Provide the [x, y] coordinate of the cell's center where the given text is located.  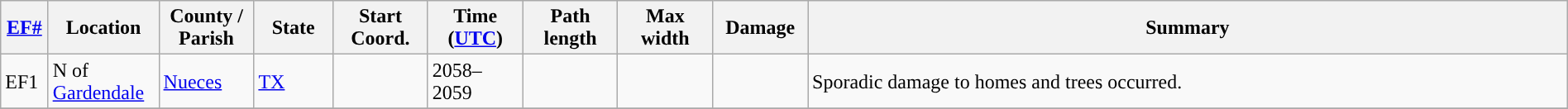
Start Coord. [380, 28]
N of Gardendale [103, 81]
County / Parish [207, 28]
Time (UTC) [475, 28]
Location [103, 28]
Damage [761, 28]
Summary [1188, 28]
State [294, 28]
2058–2059 [475, 81]
Sporadic damage to homes and trees occurred. [1188, 81]
Nueces [207, 81]
TX [294, 81]
EF# [25, 28]
Path length [571, 28]
Max width [665, 28]
EF1 [25, 81]
